Determine the (x, y) coordinate at the center of the cell enclosing the given text.  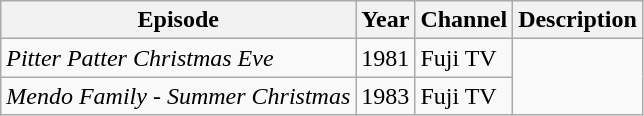
Description (578, 20)
Episode (178, 20)
Pitter Patter Christmas Eve (178, 58)
Mendo Family - Summer Christmas (178, 96)
Channel (464, 20)
Year (386, 20)
1983 (386, 96)
1981 (386, 58)
